Scan for the cell matching the given text and deliver its (X, Y) coordinate at center. 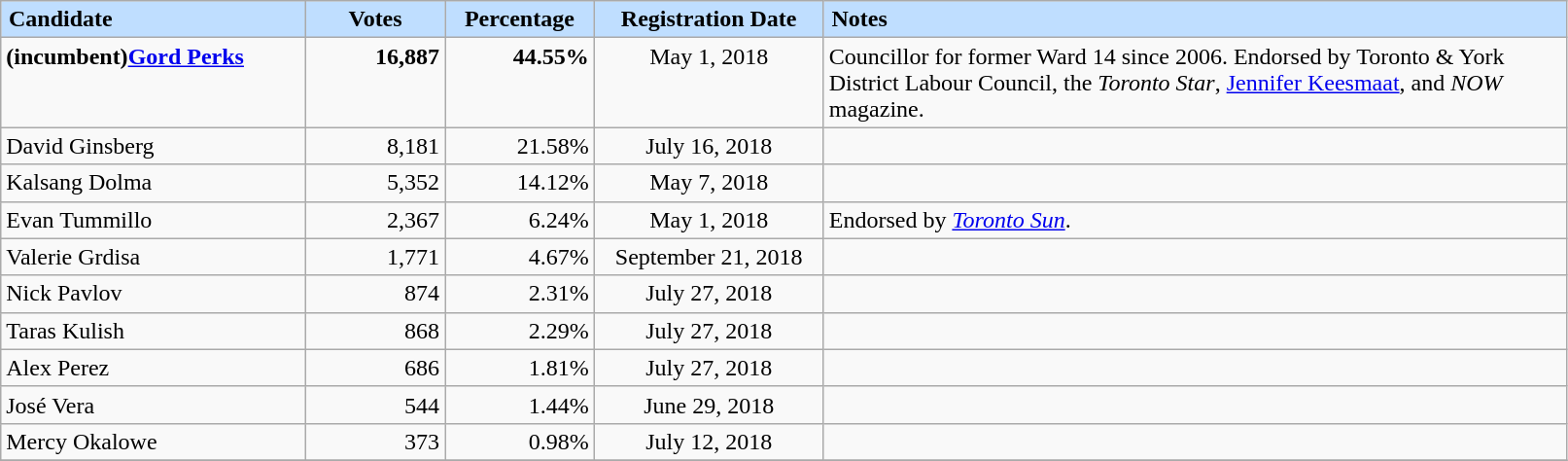
September 21, 2018 (709, 257)
2.31% (520, 294)
1,771 (375, 257)
Percentage (520, 19)
Registration Date (709, 19)
2.29% (520, 331)
July 12, 2018 (709, 442)
2,367 (375, 220)
(incumbent)Gord Perks (154, 83)
16,887 (375, 83)
June 29, 2018 (709, 405)
6.24% (520, 220)
Valerie Grdisa (154, 257)
May 7, 2018 (709, 183)
44.55% (520, 83)
868 (375, 331)
José Vera (154, 405)
July 16, 2018 (709, 146)
Councillor for former Ward 14 since 2006. Endorsed by Toronto & York District Labour Council, the Toronto Star, Jennifer Keesmaat, and NOW magazine. (1195, 83)
Evan Tummillo (154, 220)
14.12% (520, 183)
Candidate (154, 19)
Alex Perez (154, 368)
Kalsang Dolma (154, 183)
544 (375, 405)
4.67% (520, 257)
8,181 (375, 146)
Votes (375, 19)
Notes (1195, 19)
1.44% (520, 405)
21.58% (520, 146)
373 (375, 442)
Endorsed by Toronto Sun. (1195, 220)
Nick Pavlov (154, 294)
874 (375, 294)
David Ginsberg (154, 146)
5,352 (375, 183)
686 (375, 368)
1.81% (520, 368)
Mercy Okalowe (154, 442)
0.98% (520, 442)
Taras Kulish (154, 331)
